Provide the [X, Y] coordinate of the cell's center where the given text is located.  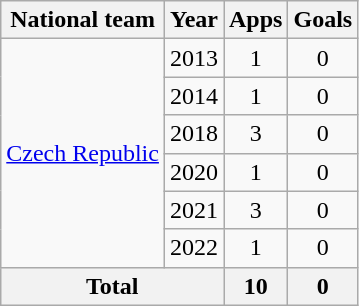
2013 [194, 58]
National team [83, 20]
Goals [323, 20]
Year [194, 20]
2022 [194, 248]
Total [112, 286]
2020 [194, 172]
10 [256, 286]
2014 [194, 96]
Apps [256, 20]
2021 [194, 210]
Czech Republic [83, 153]
2018 [194, 134]
